Scan for the cell matching the given text and deliver its (x, y) coordinate at center. 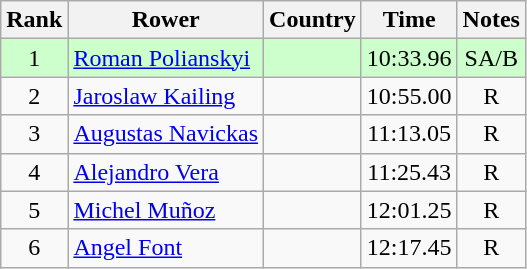
10:55.00 (409, 96)
Angel Font (166, 248)
4 (34, 172)
Jaroslaw Kailing (166, 96)
Time (409, 20)
12:17.45 (409, 248)
SA/B (491, 58)
Roman Polianskyi (166, 58)
Rank (34, 20)
11:13.05 (409, 134)
Country (313, 20)
Alejandro Vera (166, 172)
Notes (491, 20)
12:01.25 (409, 210)
5 (34, 210)
6 (34, 248)
Rower (166, 20)
Michel Muñoz (166, 210)
3 (34, 134)
1 (34, 58)
2 (34, 96)
Augustas Navickas (166, 134)
11:25.43 (409, 172)
10:33.96 (409, 58)
